From the cell containing the given text, extract its center point as (X, Y) coordinate. 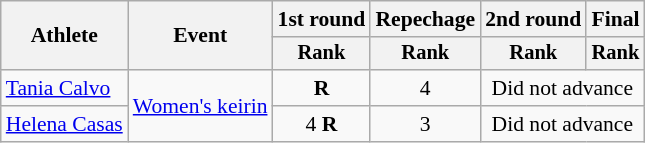
Repechage (425, 19)
Women's keirin (200, 106)
4 R (322, 124)
1st round (322, 19)
Athlete (64, 36)
Event (200, 36)
Tania Calvo (64, 88)
2nd round (533, 19)
4 (425, 88)
R (322, 88)
Helena Casas (64, 124)
Final (615, 19)
3 (425, 124)
